Search for the cell housing the specified text and yield its (x, y) center coordinate. 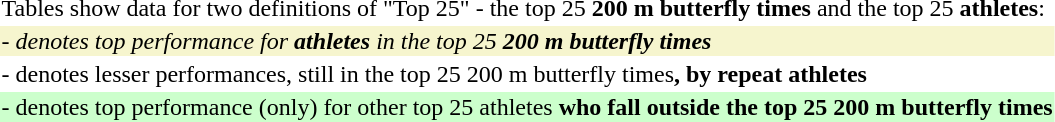
- denotes top performance (only) for other top 25 athletes who fall outside the top 25 200 m butterfly times (527, 107)
- denotes top performance for athletes in the top 25 200 m butterfly times (527, 41)
- denotes lesser performances, still in the top 25 200 m butterfly times, by repeat athletes (527, 74)
